Scan for the cell matching the given text and deliver its [x, y] coordinate at center. 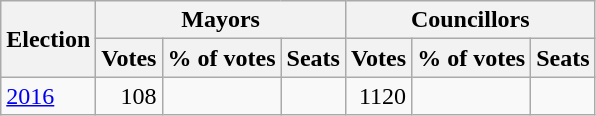
Councillors [470, 20]
108 [129, 96]
Mayors [221, 20]
2016 [48, 96]
1120 [378, 96]
Election [48, 39]
